Provide the (X, Y) coordinate of the cell's center where the given text is located.  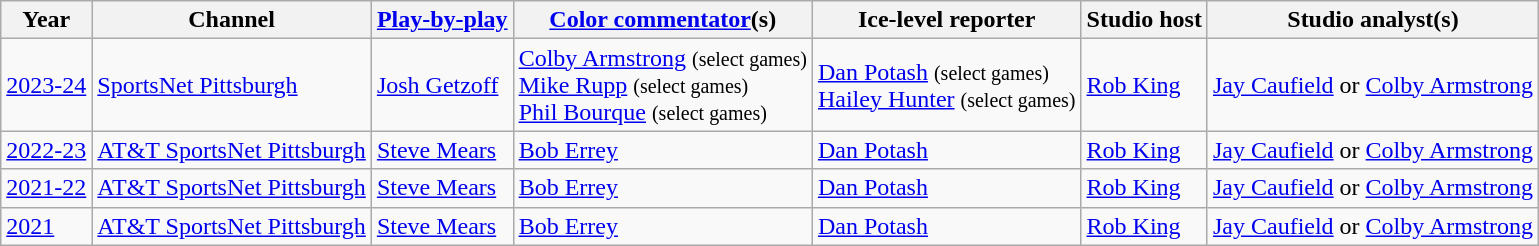
Studio host (1144, 20)
SportsNet Pittsburgh (232, 85)
2022-23 (46, 150)
Colby Armstrong (select games)Mike Rupp (select games)Phil Bourque (select games) (662, 85)
Channel (232, 20)
Play-by-play (442, 20)
2021-22 (46, 188)
Year (46, 20)
Studio analyst(s) (1372, 20)
2023-24 (46, 85)
Josh Getzoff (442, 85)
Ice-level reporter (946, 20)
2021 (46, 226)
Dan Potash (select games)Hailey Hunter (select games) (946, 85)
Color commentator(s) (662, 20)
